Capture the cell that displays the provided text and extract its [X, Y] central coordinate. 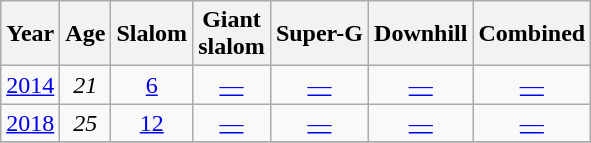
2014 [30, 85]
12 [152, 123]
Year [30, 34]
Slalom [152, 34]
Downhill [421, 34]
6 [152, 85]
2018 [30, 123]
Giantslalom [232, 34]
Age [86, 34]
Combined [532, 34]
25 [86, 123]
Super-G [319, 34]
21 [86, 85]
